From the cell containing the given text, extract its center point as [x, y] coordinate. 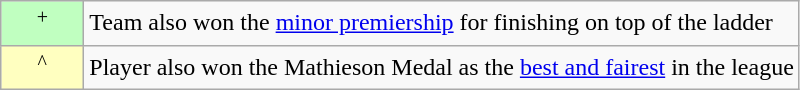
Player also won the Mathieson Medal as the best and fairest in the league [442, 68]
^ [42, 68]
+ [42, 24]
Team also won the minor premiership for finishing on top of the ladder [442, 24]
